Pinpoint the cell where the given text exists, returning its (X, Y) midpoint coordinate. 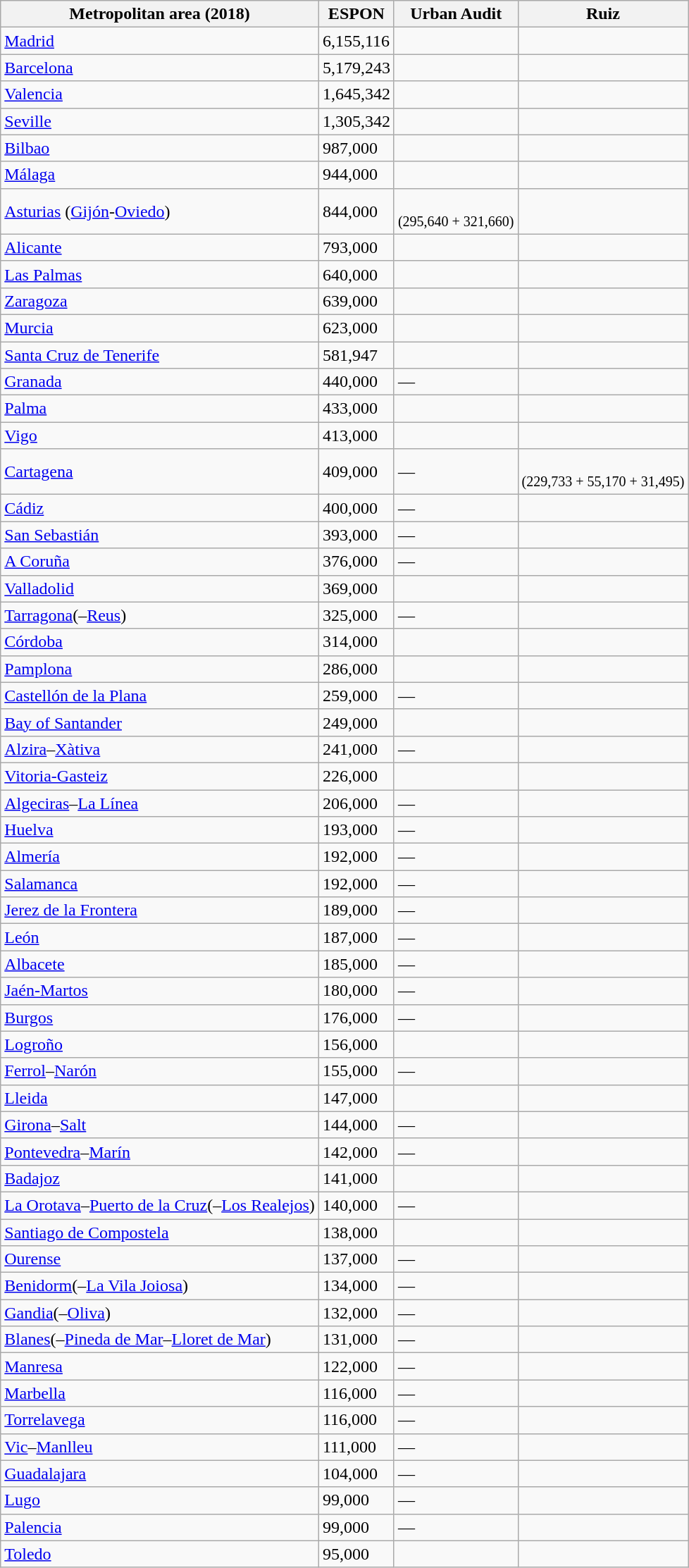
San Sebastián (160, 535)
Alzira–Xàtiva (160, 749)
Ourense (160, 1259)
Madrid (160, 41)
189,000 (356, 910)
Blanes(–Pineda de Mar–Lloret de Mar) (160, 1340)
Burgos (160, 1018)
Marbella (160, 1393)
Jerez de la Frontera (160, 910)
Algeciras–La Línea (160, 803)
Palma (160, 409)
137,000 (356, 1259)
944,000 (356, 175)
Córdoba (160, 642)
1,305,342 (356, 121)
Santa Cruz de Tenerife (160, 354)
140,000 (356, 1205)
Logroño (160, 1044)
Vigo (160, 436)
Málaga (160, 175)
Vitoria-Gasteiz (160, 776)
132,000 (356, 1313)
Bilbao (160, 148)
Barcelona (160, 68)
Tarragona(–Reus) (160, 615)
639,000 (356, 301)
6,155,116 (356, 41)
Badajoz (160, 1178)
138,000 (356, 1233)
Zaragoza (160, 301)
409,000 (356, 472)
413,000 (356, 436)
Lugo (160, 1500)
Urban Audit (456, 14)
142,000 (356, 1152)
144,000 (356, 1125)
Manresa (160, 1366)
Torrelavega (160, 1420)
131,000 (356, 1340)
Girona–Salt (160, 1125)
286,000 (356, 669)
249,000 (356, 722)
Metropolitan area (2018) (160, 14)
155,000 (356, 1071)
393,000 (356, 535)
Ruiz (603, 14)
433,000 (356, 409)
104,000 (356, 1474)
122,000 (356, 1366)
95,000 (356, 1554)
(229,733 + 55,170 + 31,495) (603, 472)
156,000 (356, 1044)
Castellón de la Plana (160, 696)
Jaén-Martos (160, 991)
(295,640 + 321,660) (456, 211)
640,000 (356, 274)
187,000 (356, 937)
Vic–Manlleu (160, 1447)
Seville (160, 121)
León (160, 937)
Las Palmas (160, 274)
5,179,243 (356, 68)
Cartagena (160, 472)
Valencia (160, 94)
400,000 (356, 508)
314,000 (356, 642)
Gandia(–Oliva) (160, 1313)
111,000 (356, 1447)
180,000 (356, 991)
Almería (160, 857)
Palencia (160, 1527)
Lleida (160, 1098)
Huelva (160, 830)
Guadalajara (160, 1474)
793,000 (356, 247)
987,000 (356, 148)
Ferrol–Narón (160, 1071)
Toledo (160, 1554)
226,000 (356, 776)
Benidorm(–La Vila Joiosa) (160, 1286)
581,947 (356, 354)
Salamanca (160, 884)
325,000 (356, 615)
844,000 (356, 211)
134,000 (356, 1286)
ESPON (356, 14)
1,645,342 (356, 94)
141,000 (356, 1178)
Asturias (Gijón-Oviedo) (160, 211)
Santiago de Compostela (160, 1233)
Bay of Santander (160, 722)
369,000 (356, 588)
Granada (160, 382)
259,000 (356, 696)
440,000 (356, 382)
La Orotava–Puerto de la Cruz(–Los Realejos) (160, 1205)
Pamplona (160, 669)
Albacete (160, 964)
241,000 (356, 749)
206,000 (356, 803)
Alicante (160, 247)
Murcia (160, 328)
376,000 (356, 562)
185,000 (356, 964)
147,000 (356, 1098)
176,000 (356, 1018)
Pontevedra–Marín (160, 1152)
623,000 (356, 328)
193,000 (356, 830)
A Coruña (160, 562)
Cádiz (160, 508)
Valladolid (160, 588)
